Detect which cell encompasses the target text, then output its (x, y) center coordinate. 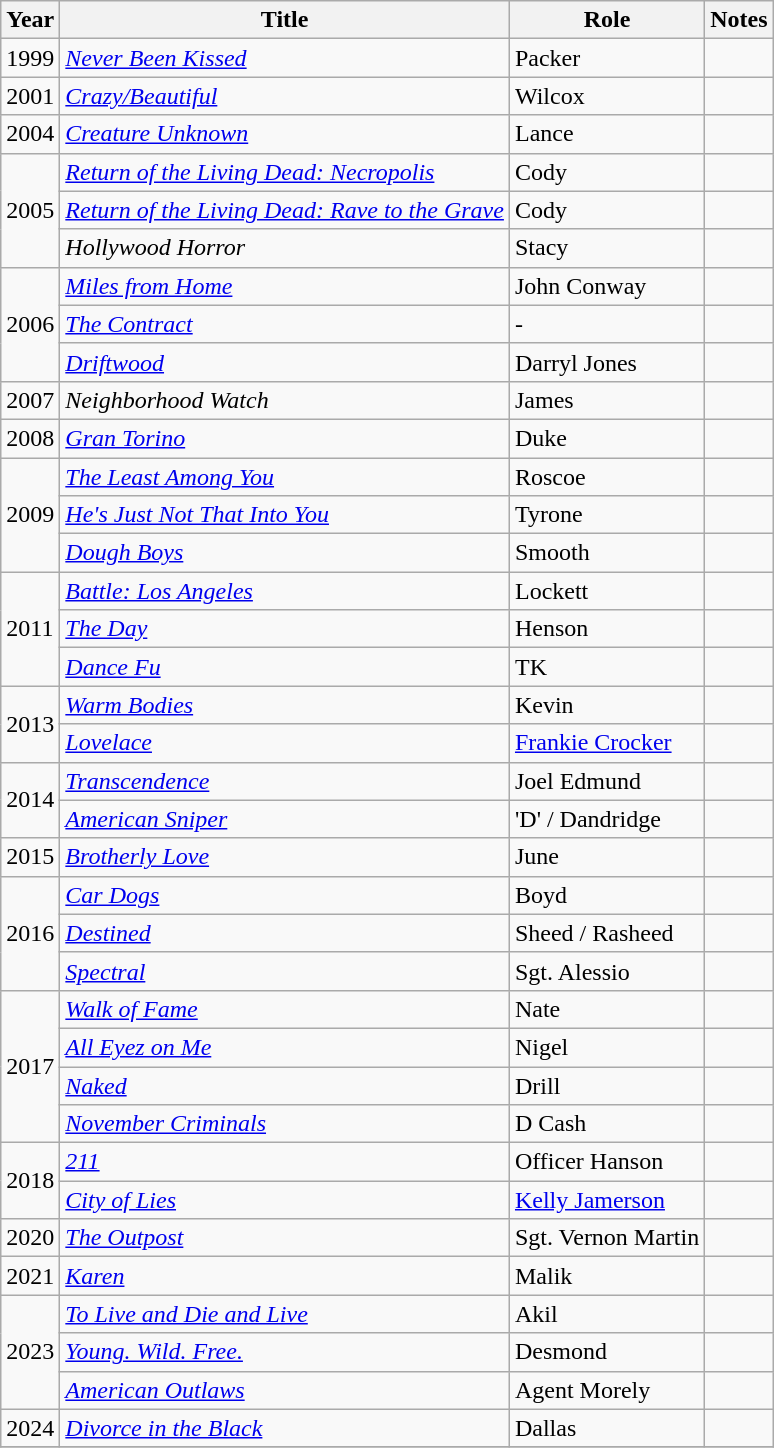
Car Dogs (285, 895)
Driftwood (285, 362)
Warm Bodies (285, 705)
Drill (606, 1085)
- (606, 324)
Year (30, 20)
Duke (606, 438)
John Conway (606, 286)
Sgt. Alessio (606, 971)
American Sniper (285, 819)
Naked (285, 1085)
James (606, 400)
Stacy (606, 248)
Return of the Living Dead: Necropolis (285, 172)
Desmond (606, 1352)
TK (606, 667)
American Outlaws (285, 1390)
Kevin (606, 705)
To Live and Die and Live (285, 1314)
City of Lies (285, 1200)
June (606, 857)
Officer Hanson (606, 1162)
2006 (30, 324)
2008 (30, 438)
Never Been Kissed (285, 58)
Divorce in the Black (285, 1428)
2001 (30, 96)
The Day (285, 629)
Walk of Fame (285, 1009)
Dallas (606, 1428)
Hollywood Horror (285, 248)
Malik (606, 1276)
Nate (606, 1009)
2023 (30, 1352)
Dough Boys (285, 553)
211 (285, 1162)
The Least Among You (285, 477)
Brotherly Love (285, 857)
The Contract (285, 324)
2024 (30, 1428)
Destined (285, 933)
Nigel (606, 1047)
Darryl Jones (606, 362)
Creature Unknown (285, 134)
Young. Wild. Free. (285, 1352)
2017 (30, 1066)
2011 (30, 629)
D Cash (606, 1124)
Miles from Home (285, 286)
Crazy/Beautiful (285, 96)
Joel Edmund (606, 781)
Sheed / Rasheed (606, 933)
Lockett (606, 591)
2004 (30, 134)
November Criminals (285, 1124)
Gran Torino (285, 438)
He's Just Not That Into You (285, 515)
Agent Morely (606, 1390)
Sgt. Vernon Martin (606, 1238)
2005 (30, 210)
Spectral (285, 971)
Dance Fu (285, 667)
Lovelace (285, 743)
Roscoe (606, 477)
Karen (285, 1276)
Henson (606, 629)
'D' / Dandridge (606, 819)
The Outpost (285, 1238)
Neighborhood Watch (285, 400)
2015 (30, 857)
Boyd (606, 895)
All Eyez on Me (285, 1047)
1999 (30, 58)
Lance (606, 134)
Battle: Los Angeles (285, 591)
Akil (606, 1314)
Notes (739, 20)
Wilcox (606, 96)
Title (285, 20)
Tyrone (606, 515)
Return of the Living Dead: Rave to the Grave (285, 210)
Smooth (606, 553)
2021 (30, 1276)
2013 (30, 724)
Transcendence (285, 781)
2016 (30, 933)
2014 (30, 800)
Packer (606, 58)
Role (606, 20)
2018 (30, 1181)
Kelly Jamerson (606, 1200)
2020 (30, 1238)
2007 (30, 400)
2009 (30, 515)
Frankie Crocker (606, 743)
